Search for the cell housing the specified text and yield its [X, Y] center coordinate. 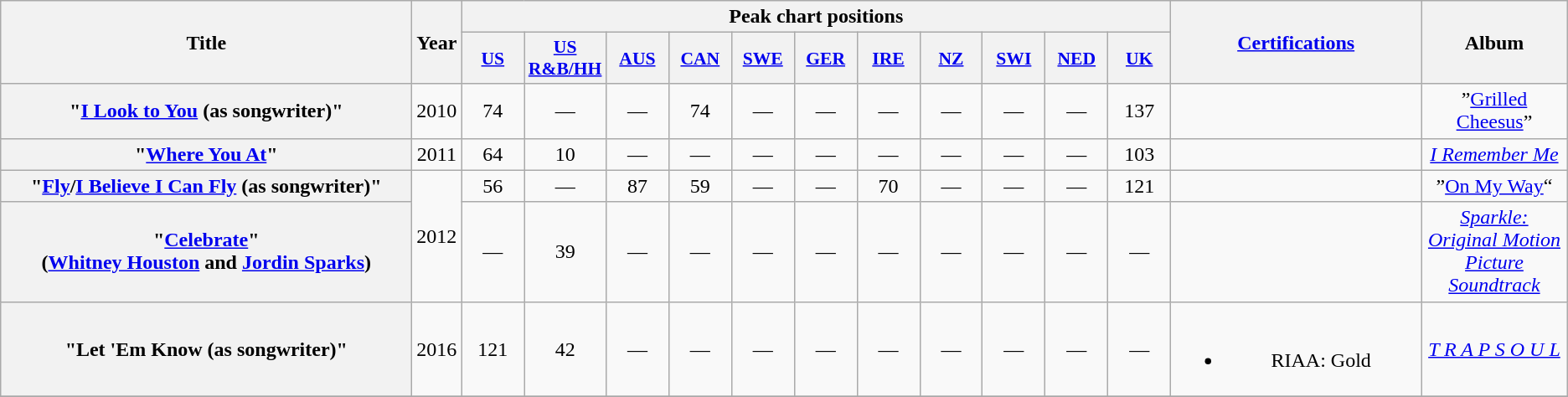
"Celebrate"(Whitney Houston and Jordin Sparks) [206, 251]
10 [565, 154]
2016 [437, 348]
GER [826, 59]
”Grilled Cheesus” [1494, 111]
87 [637, 186]
CAN [700, 59]
IRE [888, 59]
103 [1139, 154]
NED [1077, 59]
I Remember Me [1494, 154]
T R A P S O U L [1494, 348]
64 [493, 154]
Year [437, 42]
Title [206, 42]
RIAA: Gold [1297, 348]
UK [1139, 59]
"Fly/I Believe I Can Fly (as songwriter)" [206, 186]
AUS [637, 59]
"I Look to You (as songwriter)" [206, 111]
NZ [952, 59]
"Where You At" [206, 154]
Album [1494, 42]
59 [700, 186]
”On My Way“ [1494, 186]
US [493, 59]
2010 [437, 111]
Certifications [1297, 42]
70 [888, 186]
42 [565, 348]
2012 [437, 236]
39 [565, 251]
56 [493, 186]
Sparkle: Original Motion Picture Soundtrack [1494, 251]
"Let 'Em Know (as songwriter)" [206, 348]
SWE [762, 59]
137 [1139, 111]
US R&B/HH [565, 59]
SWI [1014, 59]
Peak chart positions [816, 17]
2011 [437, 154]
